Pinpoint the cell where the given text exists, returning its (X, Y) midpoint coordinate. 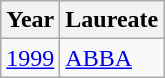
Laureate (112, 20)
1999 (30, 58)
ABBA (112, 58)
Year (30, 20)
